Extract the (x, y) coordinate from the center of the cell holding the provided text.  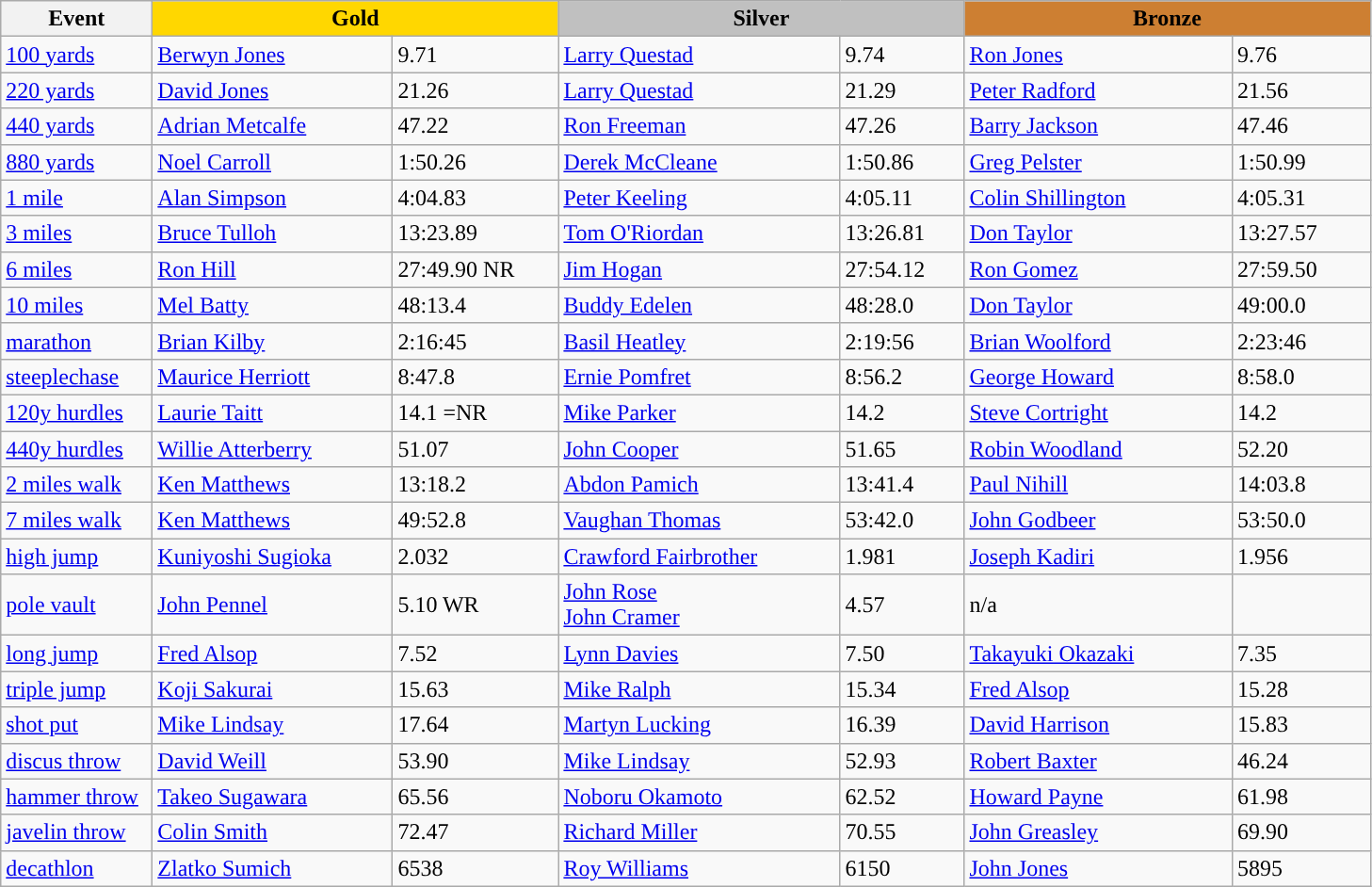
Bruce Tulloh (273, 234)
65.56 (476, 797)
9.74 (902, 55)
6538 (476, 868)
1.956 (1301, 556)
Alan Simpson (273, 198)
6150 (902, 868)
Robin Woodland (1098, 449)
13:18.2 (476, 485)
David Harrison (1098, 725)
21.26 (476, 90)
Noel Carroll (273, 162)
440y hurdles (77, 449)
2:16:45 (476, 341)
Zlatko Sumich (273, 868)
Abdon Pamich (699, 485)
47.22 (476, 126)
7.52 (476, 653)
Basil Heatley (699, 341)
8:56.2 (902, 377)
53:50.0 (1301, 521)
Crawford Fairbrother (699, 556)
15.34 (902, 689)
Martyn Lucking (699, 725)
triple jump (77, 689)
440 yards (77, 126)
21.56 (1301, 90)
61.98 (1301, 797)
steeplechase (77, 377)
Mel Batty (273, 305)
220 yards (77, 90)
48:13.4 (476, 305)
long jump (77, 653)
13:26.81 (902, 234)
2:19:56 (902, 341)
Paul Nihill (1098, 485)
17.64 (476, 725)
8:47.8 (476, 377)
70.55 (902, 832)
69.90 (1301, 832)
Noboru Okamoto (699, 797)
Gold (356, 19)
high jump (77, 556)
120y hurdles (77, 412)
4:05.31 (1301, 198)
53.90 (476, 761)
47.26 (902, 126)
8:58.0 (1301, 377)
49:52.8 (476, 521)
27:54.12 (902, 269)
4.57 (902, 605)
Takeo Sugawara (273, 797)
53:42.0 (902, 521)
Takayuki Okazaki (1098, 653)
Berwyn Jones (273, 55)
Tom O'Riordan (699, 234)
14.1 =NR (476, 412)
John Pennel (273, 605)
Ron Freeman (699, 126)
Kuniyoshi Sugioka (273, 556)
16.39 (902, 725)
1:50.26 (476, 162)
27:49.90 NR (476, 269)
Brian Woolford (1098, 341)
Ernie Pomfret (699, 377)
51.07 (476, 449)
27:59.50 (1301, 269)
Robert Baxter (1098, 761)
4:04.83 (476, 198)
Derek McCleane (699, 162)
7.50 (902, 653)
Bronze (1168, 19)
Colin Shillington (1098, 198)
21.29 (902, 90)
72.47 (476, 832)
pole vault (77, 605)
Ron Jones (1098, 55)
13:41.4 (902, 485)
1:50.86 (902, 162)
Roy Williams (699, 868)
10 miles (77, 305)
John Godbeer (1098, 521)
Ron Gomez (1098, 269)
John Cooper (699, 449)
13:23.89 (476, 234)
Koji Sakurai (273, 689)
13:27.57 (1301, 234)
Ron Hill (273, 269)
decathlon (77, 868)
Jim Hogan (699, 269)
6 miles (77, 269)
John Greasley (1098, 832)
discus throw (77, 761)
7 miles walk (77, 521)
Mike Parker (699, 412)
hammer throw (77, 797)
Peter Keeling (699, 198)
Buddy Edelen (699, 305)
15.83 (1301, 725)
52.93 (902, 761)
Laurie Taitt (273, 412)
5895 (1301, 868)
John Rose John Cramer (699, 605)
marathon (77, 341)
47.46 (1301, 126)
Maurice Herriott (273, 377)
100 yards (77, 55)
Willie Atterberry (273, 449)
David Jones (273, 90)
Peter Radford (1098, 90)
David Weill (273, 761)
15.28 (1301, 689)
9.76 (1301, 55)
Barry Jackson (1098, 126)
48:28.0 (902, 305)
15.63 (476, 689)
52.20 (1301, 449)
Vaughan Thomas (699, 521)
7.35 (1301, 653)
Howard Payne (1098, 797)
Joseph Kadiri (1098, 556)
4:05.11 (902, 198)
Adrian Metcalfe (273, 126)
shot put (77, 725)
1 mile (77, 198)
2.032 (476, 556)
George Howard (1098, 377)
49:00.0 (1301, 305)
2 miles walk (77, 485)
2:23:46 (1301, 341)
1.981 (902, 556)
880 yards (77, 162)
John Jones (1098, 868)
14:03.8 (1301, 485)
51.65 (902, 449)
Brian Kilby (273, 341)
1:50.99 (1301, 162)
9.71 (476, 55)
62.52 (902, 797)
Event (77, 19)
Richard Miller (699, 832)
Colin Smith (273, 832)
javelin throw (77, 832)
Silver (761, 19)
Steve Cortright (1098, 412)
46.24 (1301, 761)
Lynn Davies (699, 653)
5.10 WR (476, 605)
Mike Ralph (699, 689)
Greg Pelster (1098, 162)
3 miles (77, 234)
n/a (1098, 605)
